Pinpoint the cell where the given text exists, returning its [x, y] midpoint coordinate. 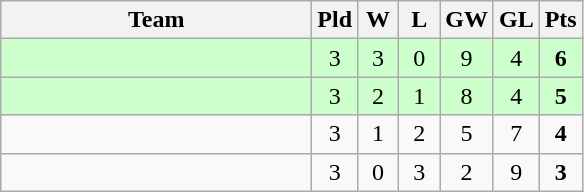
Team [156, 20]
Pld [335, 20]
8 [467, 96]
W [378, 20]
7 [516, 134]
Pts [560, 20]
GL [516, 20]
6 [560, 58]
GW [467, 20]
L [420, 20]
